Find where the given text appears and provide that cell's center as [X, Y] coordinate. 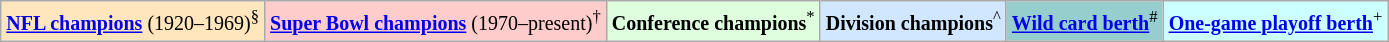
Super Bowl champions (1970–present)† [436, 21]
NFL champions (1920–1969)§ [133, 21]
One-game playoff berth+ [1276, 21]
Wild card berth# [1084, 21]
Conference champions* [713, 21]
Division champions^ [913, 21]
